Locate the cell with the specified text and output its [x, y] center coordinate. 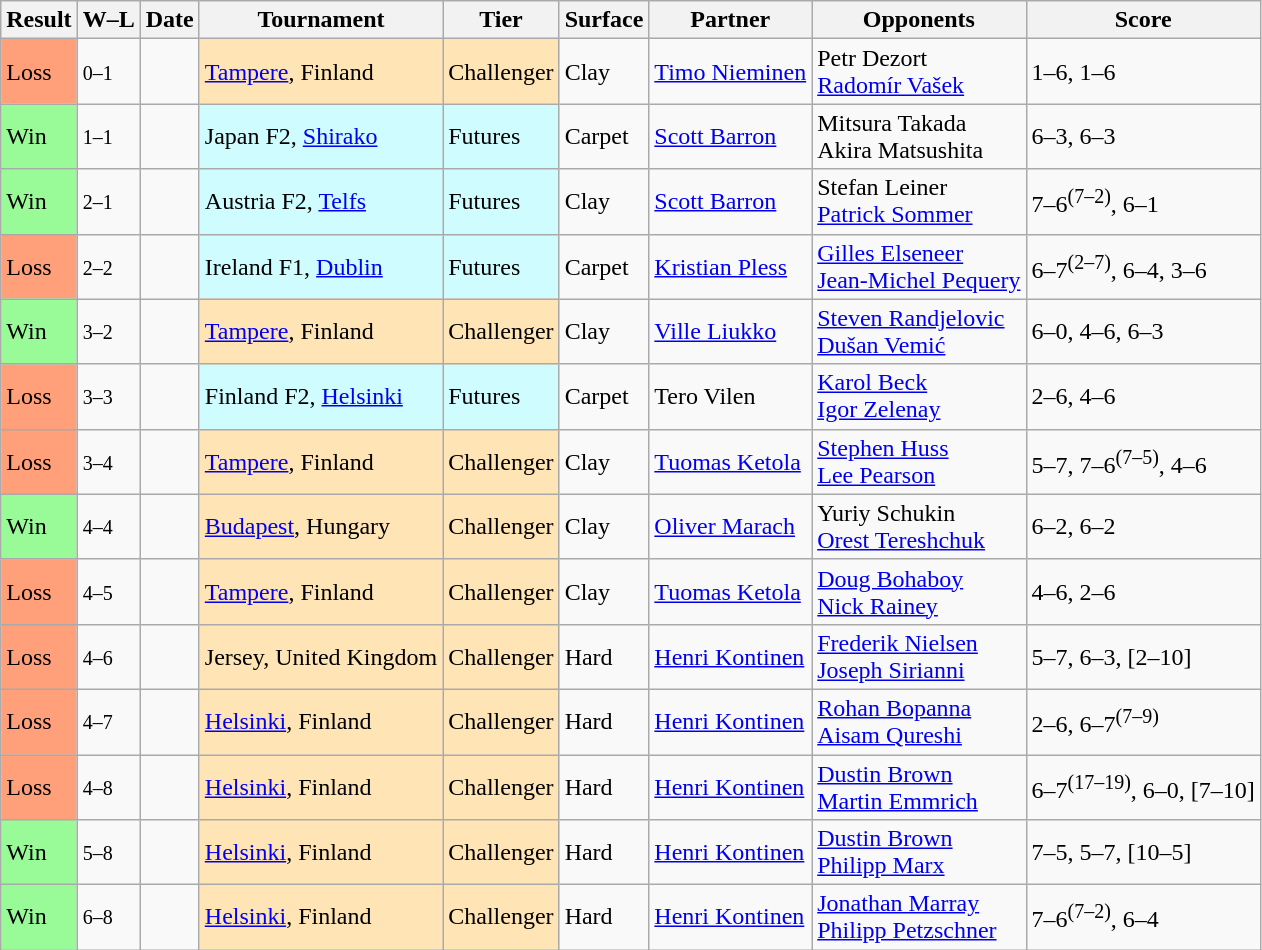
W–L [108, 20]
Steven Randjelovic Dušan Vemić [919, 332]
4–6, 2–6 [1143, 592]
Budapest, Hungary [320, 526]
Kristian Pless [730, 266]
4–8 [108, 786]
4–5 [108, 592]
6–3, 6–3 [1143, 136]
7–6(7–2), 6–1 [1143, 202]
Yuriy Schukin Orest Tereshchuk [919, 526]
2–6, 4–6 [1143, 396]
Stephen Huss Lee Pearson [919, 462]
4–4 [108, 526]
Japan F2, Shirako [320, 136]
Tournament [320, 20]
0–1 [108, 72]
3–4 [108, 462]
Surface [604, 20]
Timo Nieminen [730, 72]
Petr Dezort Radomír Vašek [919, 72]
1–1 [108, 136]
Gilles Elseneer Jean-Michel Pequery [919, 266]
2–6, 6–7(7–9) [1143, 722]
Tero Vilen [730, 396]
2–1 [108, 202]
Partner [730, 20]
Frederik Nielsen Joseph Sirianni [919, 656]
1–6, 1–6 [1143, 72]
Doug Bohaboy Nick Rainey [919, 592]
Dustin Brown Martin Emmrich [919, 786]
6–0, 4–6, 6–3 [1143, 332]
7–6(7–2), 6–4 [1143, 918]
Dustin Brown Philipp Marx [919, 852]
Rohan Bopanna Aisam Qureshi [919, 722]
4–7 [108, 722]
4–6 [108, 656]
Date [170, 20]
Stefan Leiner Patrick Sommer [919, 202]
Jonathan Marray Philipp Petzschner [919, 918]
Jersey, United Kingdom [320, 656]
5–8 [108, 852]
3–3 [108, 396]
7–5, 5–7, [10–5] [1143, 852]
Ireland F1, Dublin [320, 266]
Karol Beck Igor Zelenay [919, 396]
6–7(17–19), 6–0, [7–10] [1143, 786]
Opponents [919, 20]
Score [1143, 20]
Finland F2, Helsinki [320, 396]
Mitsura Takada Akira Matsushita [919, 136]
6–8 [108, 918]
Result [39, 20]
Austria F2, Telfs [320, 202]
Ville Liukko [730, 332]
6–7(2–7), 6–4, 3–6 [1143, 266]
6–2, 6–2 [1143, 526]
Tier [501, 20]
3–2 [108, 332]
Oliver Marach [730, 526]
5–7, 6–3, [2–10] [1143, 656]
5–7, 7–6(7–5), 4–6 [1143, 462]
2–2 [108, 266]
